Find where the given text appears and provide that cell's center as [X, Y] coordinate. 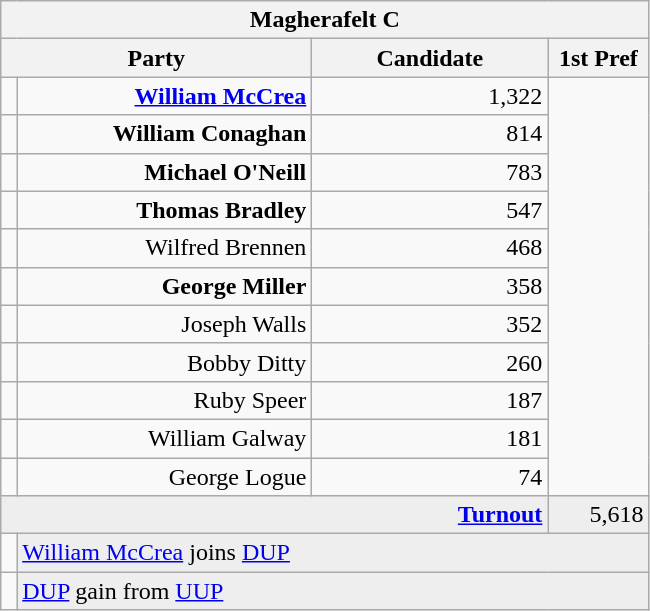
Party [156, 58]
352 [430, 324]
547 [430, 210]
Ruby Speer [164, 400]
1,322 [430, 96]
Bobby Ditty [164, 362]
George Logue [164, 477]
Wilfred Brennen [164, 248]
DUP gain from UUP [333, 591]
Candidate [430, 58]
Magherafelt C [325, 20]
Thomas Bradley [164, 210]
George Miller [164, 286]
260 [430, 362]
783 [430, 172]
74 [430, 477]
William McCrea joins DUP [333, 553]
181 [430, 438]
Joseph Walls [164, 324]
William McCrea [164, 96]
William Conaghan [164, 134]
Turnout [274, 515]
1st Pref [598, 58]
William Galway [164, 438]
358 [430, 286]
187 [430, 400]
Michael O'Neill [164, 172]
5,618 [598, 515]
468 [430, 248]
814 [430, 134]
